Identify which cell holds the provided text, then report its [X, Y] central coordinate. 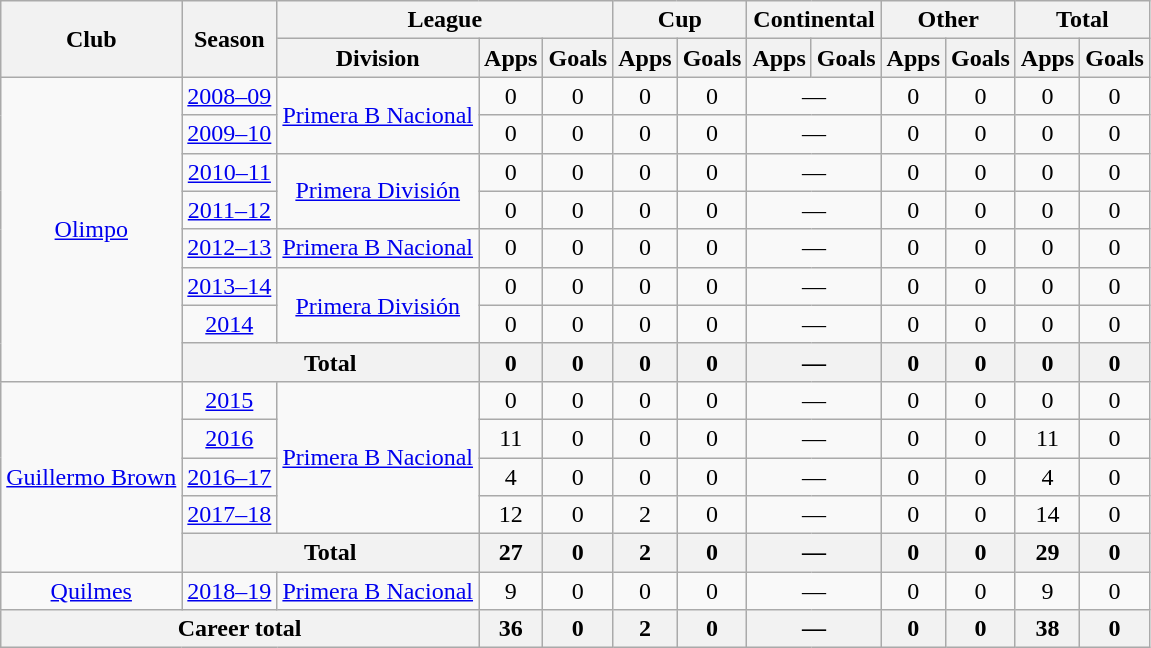
27 [511, 553]
2010–11 [230, 172]
Olimpo [92, 229]
2015 [230, 400]
14 [1047, 515]
2012–13 [230, 248]
Division [378, 58]
Season [230, 39]
2018–19 [230, 591]
2011–12 [230, 210]
2017–18 [230, 515]
29 [1047, 553]
Continental [814, 20]
2014 [230, 324]
Guillermo Brown [92, 476]
36 [511, 629]
2013–14 [230, 286]
Cup [680, 20]
Other [948, 20]
Club [92, 39]
2016 [230, 438]
2008–09 [230, 96]
2016–17 [230, 477]
League [445, 20]
Quilmes [92, 591]
12 [511, 515]
2009–10 [230, 134]
Career total [240, 629]
38 [1047, 629]
